Pinpoint the cell where the given text exists, returning its (X, Y) midpoint coordinate. 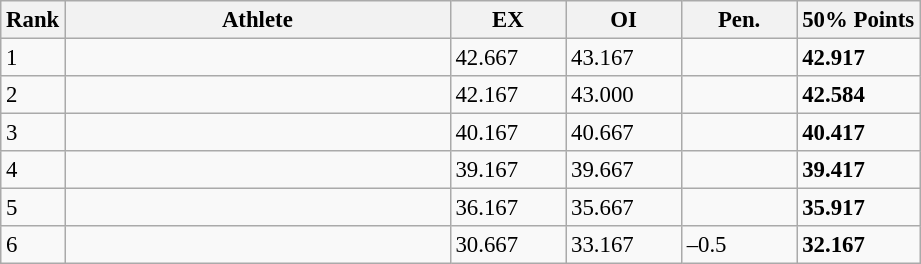
OI (624, 20)
Pen. (739, 20)
42.167 (508, 95)
42.917 (858, 58)
Athlete (258, 20)
33.167 (624, 245)
6 (33, 245)
1 (33, 58)
35.917 (858, 208)
50% Points (858, 20)
3 (33, 133)
40.167 (508, 133)
42.584 (858, 95)
43.167 (624, 58)
5 (33, 208)
4 (33, 170)
30.667 (508, 245)
39.417 (858, 170)
40.417 (858, 133)
43.000 (624, 95)
–0.5 (739, 245)
EX (508, 20)
39.167 (508, 170)
42.667 (508, 58)
Rank (33, 20)
2 (33, 95)
40.667 (624, 133)
36.167 (508, 208)
32.167 (858, 245)
35.667 (624, 208)
39.667 (624, 170)
